Determine the [X, Y] coordinate at the center of the cell enclosing the given text.  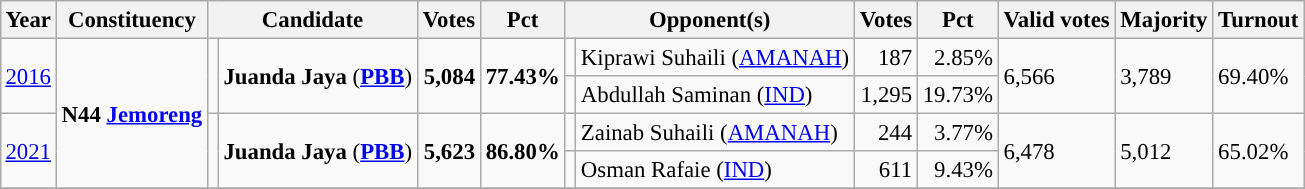
Candidate [313, 20]
Constituency [132, 20]
86.80% [522, 152]
19.73% [958, 95]
5,012 [1164, 152]
1,295 [886, 95]
187 [886, 57]
Majority [1164, 20]
2021 [28, 152]
Osman Rafaie (IND) [716, 170]
69.40% [1258, 76]
6,566 [1056, 76]
Year [28, 20]
Opponent(s) [710, 20]
5,084 [448, 76]
65.02% [1258, 152]
Turnout [1258, 20]
2016 [28, 76]
6,478 [1056, 152]
244 [886, 133]
3.77% [958, 133]
3,789 [1164, 76]
Valid votes [1056, 20]
N44 Jemoreng [132, 113]
Zainab Suhaili (AMANAH) [716, 133]
5,623 [448, 152]
9.43% [958, 170]
Kiprawi Suhaili (AMANAH) [716, 57]
Abdullah Saminan (IND) [716, 95]
611 [886, 170]
2.85% [958, 57]
77.43% [522, 76]
